Find where the given text appears and provide that cell's center as (X, Y) coordinate. 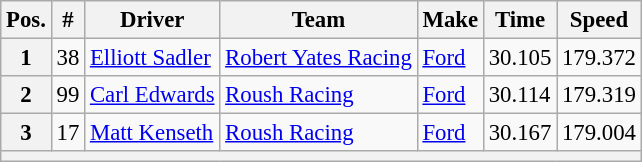
17 (68, 133)
Elliott Sadler (152, 58)
Robert Yates Racing (318, 58)
Pos. (26, 20)
Time (520, 20)
Matt Kenseth (152, 133)
# (68, 20)
30.114 (520, 95)
Carl Edwards (152, 95)
179.372 (600, 58)
179.004 (600, 133)
30.105 (520, 58)
Driver (152, 20)
30.167 (520, 133)
Speed (600, 20)
38 (68, 58)
99 (68, 95)
1 (26, 58)
2 (26, 95)
179.319 (600, 95)
3 (26, 133)
Make (450, 20)
Team (318, 20)
